Search for the cell housing the specified text and yield its (X, Y) center coordinate. 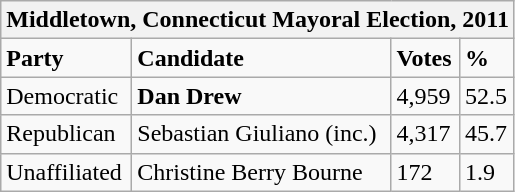
Sebastian Giuliano (inc.) (262, 134)
Democratic (66, 96)
% (486, 58)
Votes (426, 58)
Dan Drew (262, 96)
52.5 (486, 96)
4,317 (426, 134)
4,959 (426, 96)
Candidate (262, 58)
45.7 (486, 134)
Unaffiliated (66, 172)
Christine Berry Bourne (262, 172)
172 (426, 172)
Middletown, Connecticut Mayoral Election, 2011 (258, 20)
Party (66, 58)
Republican (66, 134)
1.9 (486, 172)
